Locate the cell with the specified text and output its (x, y) center coordinate. 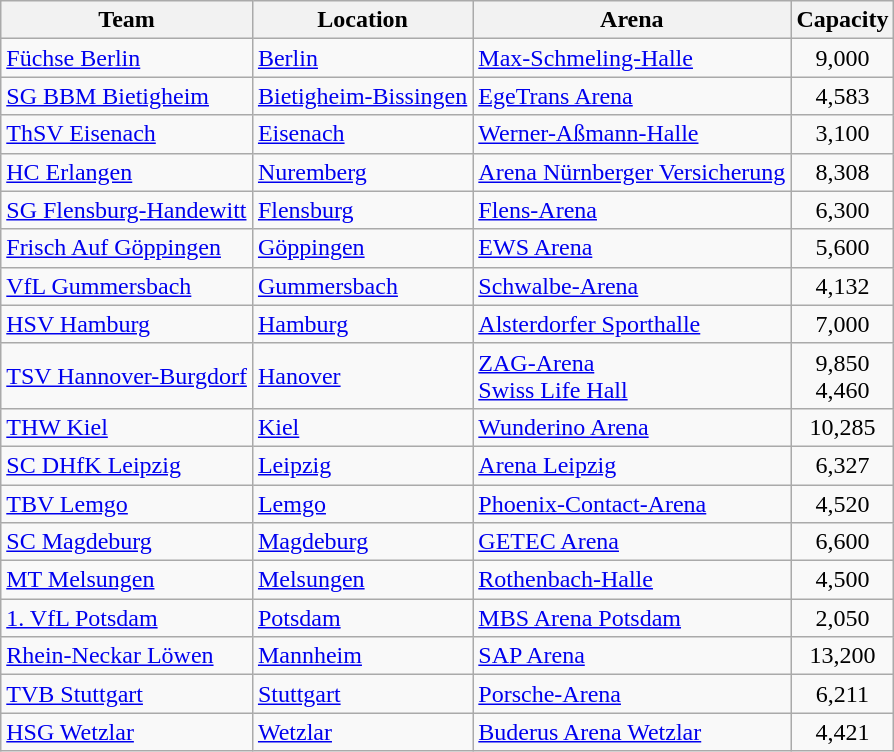
Kiel (362, 427)
MBS Arena Potsdam (632, 618)
Hanover (362, 376)
6,211 (842, 694)
Capacity (842, 20)
Location (362, 20)
Mannheim (362, 656)
9,8504,460 (842, 376)
Wunderino Arena (632, 427)
Schwalbe-Arena (632, 286)
Max-Schmeling-Halle (632, 58)
4,421 (842, 732)
4,583 (842, 96)
THW Kiel (127, 427)
Gummersbach (362, 286)
13,200 (842, 656)
Bietigheim-Bissingen (362, 96)
4,132 (842, 286)
MT Melsungen (127, 580)
SC DHfK Leipzig (127, 465)
ZAG-ArenaSwiss Life Hall (632, 376)
10,285 (842, 427)
9,000 (842, 58)
Team (127, 20)
ThSV Eisenach (127, 134)
Melsungen (362, 580)
Nuremberg (362, 172)
Eisenach (362, 134)
Porsche-Arena (632, 694)
Magdeburg (362, 542)
Arena Leipzig (632, 465)
Füchse Berlin (127, 58)
6,327 (842, 465)
VfL Gummersbach (127, 286)
Arena (632, 20)
Werner-Aßmann-Halle (632, 134)
SG Flensburg-Handewitt (127, 210)
TSV Hannover-Burgdorf (127, 376)
SG BBM Bietigheim (127, 96)
Göppingen (362, 248)
Rhein-Neckar Löwen (127, 656)
Buderus Arena Wetzlar (632, 732)
6,300 (842, 210)
SC Magdeburg (127, 542)
7,000 (842, 324)
SAP Arena (632, 656)
Rothenbach-Halle (632, 580)
Flensburg (362, 210)
HSV Hamburg (127, 324)
Flens-Arena (632, 210)
GETEC Arena (632, 542)
HC Erlangen (127, 172)
EgeTrans Arena (632, 96)
2,050 (842, 618)
Phoenix-Contact-Arena (632, 503)
Berlin (362, 58)
Frisch Auf Göppingen (127, 248)
Arena Nürnberger Versicherung (632, 172)
Hamburg (362, 324)
Alsterdorfer Sporthalle (632, 324)
3,100 (842, 134)
EWS Arena (632, 248)
5,600 (842, 248)
Potsdam (362, 618)
TBV Lemgo (127, 503)
6,600 (842, 542)
4,500 (842, 580)
1. VfL Potsdam (127, 618)
TVB Stuttgart (127, 694)
Wetzlar (362, 732)
Lemgo (362, 503)
8,308 (842, 172)
Leipzig (362, 465)
Stuttgart (362, 694)
HSG Wetzlar (127, 732)
4,520 (842, 503)
